For the text-containing cell, return its midpoint in (X, Y) coordinate format. 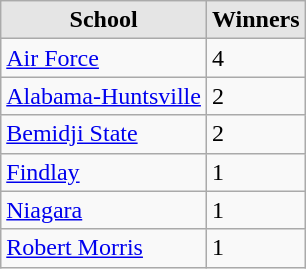
Niagara (104, 210)
Robert Morris (104, 248)
Alabama-Huntsville (104, 96)
Bemidji State (104, 134)
Winners (256, 20)
Air Force (104, 58)
Findlay (104, 172)
School (104, 20)
4 (256, 58)
